From the cell containing the given text, extract its center point as [x, y] coordinate. 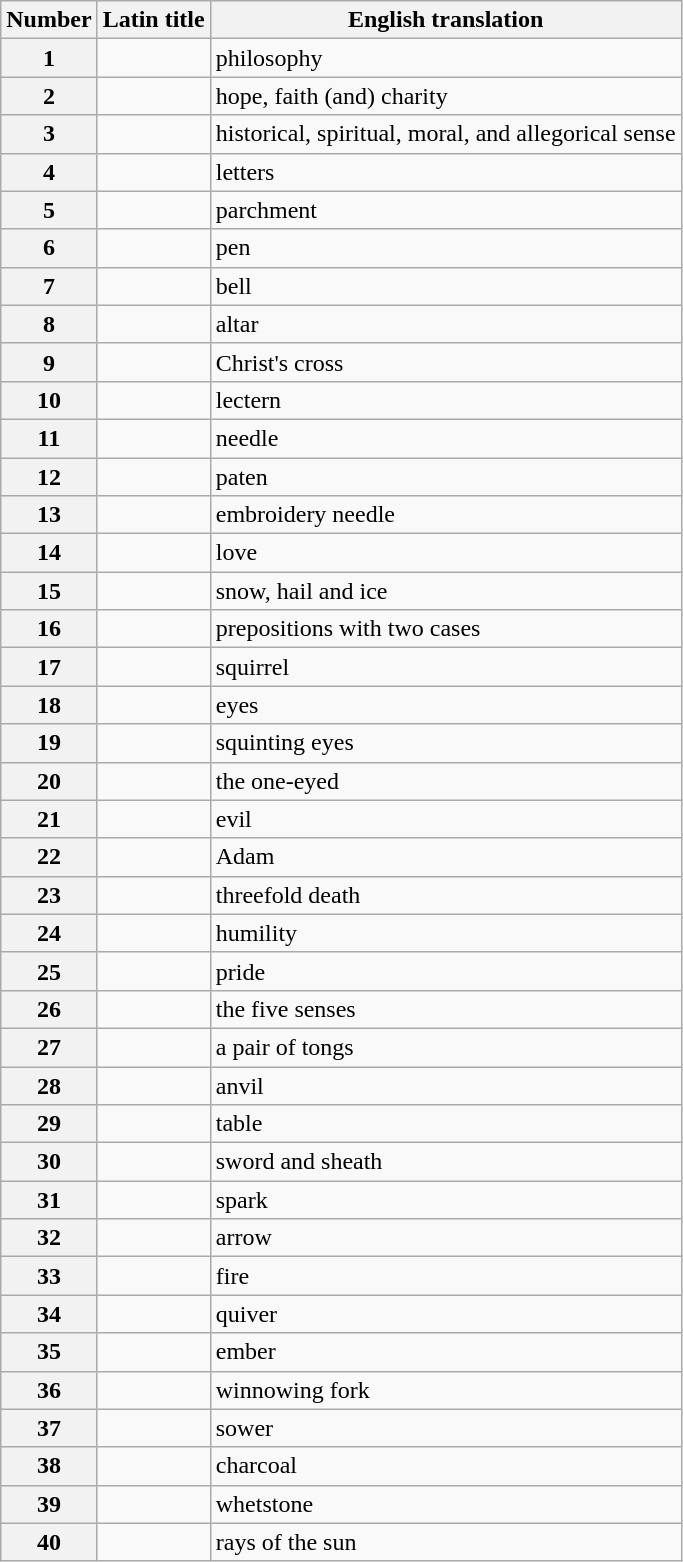
quiver [446, 1314]
32 [49, 1238]
spark [446, 1200]
26 [49, 1009]
36 [49, 1390]
22 [49, 857]
prepositions with two cases [446, 629]
philosophy [446, 58]
winnowing fork [446, 1390]
paten [446, 477]
snow, hail and ice [446, 591]
35 [49, 1352]
Number [49, 20]
8 [49, 324]
3 [49, 134]
13 [49, 515]
table [446, 1124]
23 [49, 895]
ember [446, 1352]
30 [49, 1162]
37 [49, 1428]
15 [49, 591]
25 [49, 971]
38 [49, 1466]
10 [49, 400]
7 [49, 286]
fire [446, 1276]
5 [49, 210]
sower [446, 1428]
eyes [446, 705]
the one-eyed [446, 781]
Christ's cross [446, 362]
letters [446, 172]
pride [446, 971]
anvil [446, 1085]
embroidery needle [446, 515]
sword and sheath [446, 1162]
27 [49, 1047]
33 [49, 1276]
34 [49, 1314]
29 [49, 1124]
18 [49, 705]
9 [49, 362]
2 [49, 96]
a pair of tongs [446, 1047]
squirrel [446, 667]
31 [49, 1200]
24 [49, 933]
20 [49, 781]
28 [49, 1085]
humility [446, 933]
Latin title [154, 20]
21 [49, 819]
charcoal [446, 1466]
arrow [446, 1238]
parchment [446, 210]
altar [446, 324]
1 [49, 58]
bell [446, 286]
the five senses [446, 1009]
6 [49, 248]
16 [49, 629]
17 [49, 667]
Adam [446, 857]
threefold death [446, 895]
needle [446, 438]
40 [49, 1542]
12 [49, 477]
evil [446, 819]
19 [49, 743]
14 [49, 553]
historical, spiritual, moral, and allegorical sense [446, 134]
squinting eyes [446, 743]
whetstone [446, 1504]
lectern [446, 400]
4 [49, 172]
11 [49, 438]
39 [49, 1504]
hope, faith (and) charity [446, 96]
pen [446, 248]
love [446, 553]
English translation [446, 20]
rays of the sun [446, 1542]
